Identify which cell holds the provided text, then report its (X, Y) central coordinate. 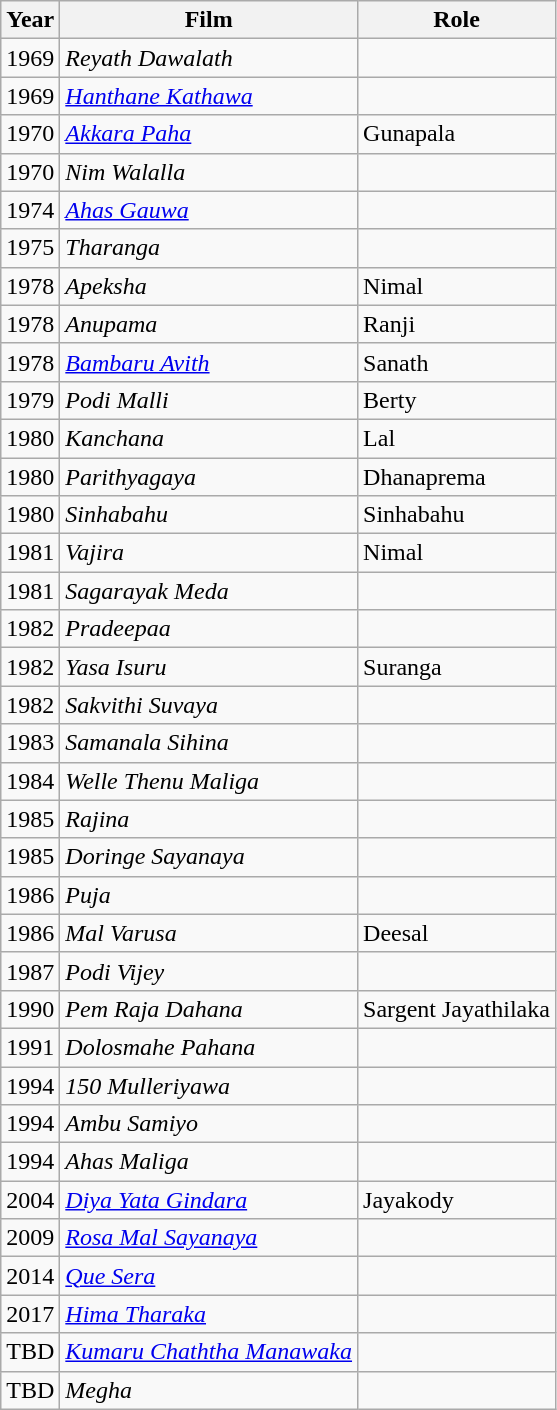
Role (457, 20)
Samanala Sihina (209, 743)
Deesal (457, 933)
Berty (457, 400)
Pradeepaa (209, 629)
Puja (209, 895)
Vajira (209, 553)
Rosa Mal Sayanaya (209, 1238)
150 Mulleriyawa (209, 1085)
Anupama (209, 324)
Apeksha (209, 286)
1974 (30, 210)
Parithyagaya (209, 477)
Year (30, 20)
1975 (30, 248)
1979 (30, 400)
Hima Tharaka (209, 1314)
Dhanaprema (457, 477)
Tharanga (209, 248)
Que Sera (209, 1276)
Yasa Isuru (209, 667)
Akkara Paha (209, 134)
Ahas Maliga (209, 1162)
Ranji (457, 324)
Welle Thenu Maliga (209, 781)
Dolosmahe Pahana (209, 1047)
Kumaru Chaththa Manawaka (209, 1352)
Ambu Samiyo (209, 1124)
Podi Malli (209, 400)
Nim Walalla (209, 172)
Bambaru Avith (209, 362)
Podi Vijey (209, 971)
Doringe Sayanaya (209, 857)
2009 (30, 1238)
Pem Raja Dahana (209, 1009)
Sakvithi Suvaya (209, 705)
Megha (209, 1390)
Sagarayak Meda (209, 591)
Kanchana (209, 438)
2014 (30, 1276)
1987 (30, 971)
Ahas Gauwa (209, 210)
Sargent Jayathilaka (457, 1009)
2004 (30, 1200)
Film (209, 20)
1983 (30, 743)
Lal (457, 438)
Suranga (457, 667)
Sanath (457, 362)
Hanthane Kathawa (209, 96)
1991 (30, 1047)
Mal Varusa (209, 933)
Rajina (209, 819)
2017 (30, 1314)
Jayakody (457, 1200)
Diya Yata Gindara (209, 1200)
1984 (30, 781)
1990 (30, 1009)
Gunapala (457, 134)
Reyath Dawalath (209, 58)
